Extract the (x, y) coordinate from the center of the cell holding the provided text.  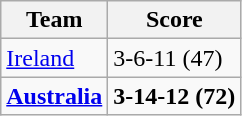
3-6-11 (47) (174, 58)
3-14-12 (72) (174, 96)
Score (174, 20)
Australia (54, 96)
Ireland (54, 58)
Team (54, 20)
